Locate the cell with the specified text and output its [x, y] center coordinate. 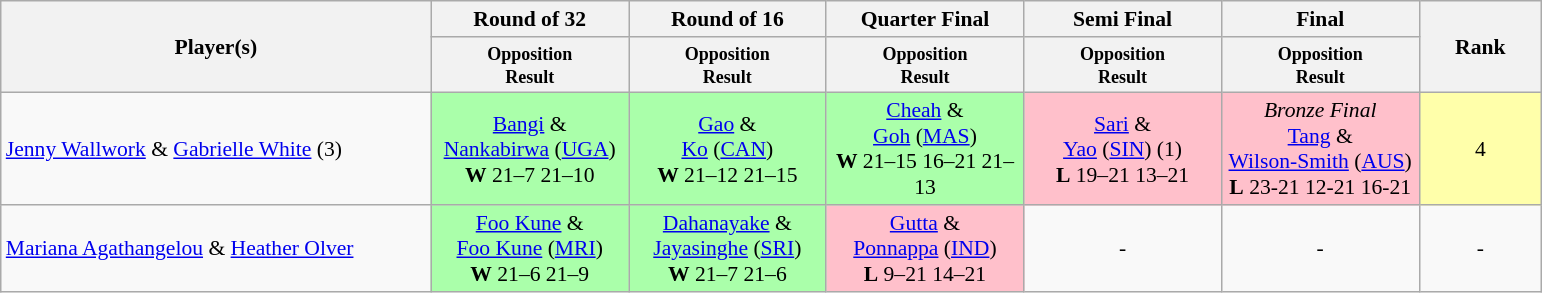
Rank [1480, 47]
Cheah &Goh (MAS)W 21–15 16–21 21–13 [925, 149]
Bronze Final Tang &Wilson-Smith (AUS)L 23-21 12-21 16-21 [1320, 149]
Round of 16 [727, 19]
Jenny Wallwork & Gabrielle White (3) [216, 149]
Foo Kune &Foo Kune (MRI)W 21–6 21–9 [530, 248]
Round of 32 [530, 19]
Bangi &Nankabirwa (UGA)W 21–7 21–10 [530, 149]
Dahanayake &Jayasinghe (SRI)W 21–7 21–6 [727, 248]
Quarter Final [925, 19]
Final [1320, 19]
Player(s) [216, 47]
Mariana Agathangelou & Heather Olver [216, 248]
Gutta &Ponnappa (IND)L 9–21 14–21 [925, 248]
Gao &Ko (CAN)W 21–12 21–15 [727, 149]
Semi Final [1123, 19]
4 [1480, 149]
Sari &Yao (SIN) (1)L 19–21 13–21 [1123, 149]
